Return [x, y] of the center of cell containing provided text 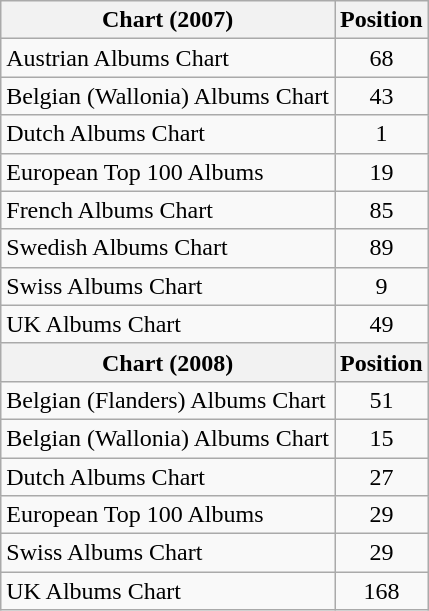
51 [381, 400]
Belgian (Flanders) Albums Chart [168, 400]
French Albums Chart [168, 210]
Chart (2007) [168, 20]
Chart (2008) [168, 362]
43 [381, 96]
27 [381, 477]
168 [381, 591]
Austrian Albums Chart [168, 58]
89 [381, 248]
19 [381, 172]
Swedish Albums Chart [168, 248]
1 [381, 134]
68 [381, 58]
85 [381, 210]
9 [381, 286]
15 [381, 438]
49 [381, 324]
